Return the (X, Y) coordinate for the center point of the cell that contains the specified text.  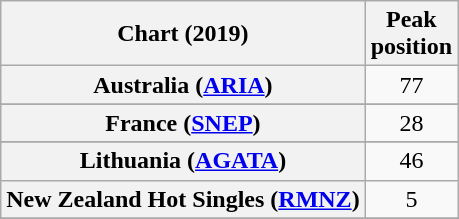
Chart (2019) (183, 34)
28 (411, 123)
France (SNEP) (183, 123)
77 (411, 85)
Peakposition (411, 34)
46 (411, 161)
Australia (ARIA) (183, 85)
Lithuania (AGATA) (183, 161)
New Zealand Hot Singles (RMNZ) (183, 199)
5 (411, 199)
